From the cell containing the given text, extract its center point as [X, Y] coordinate. 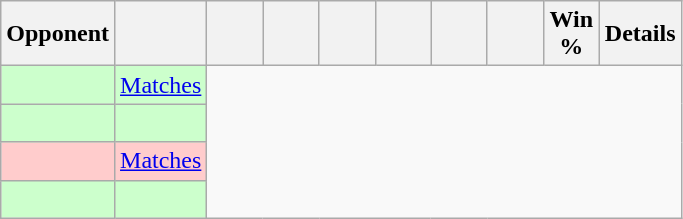
Opponent [58, 34]
Win % [571, 34]
Details [640, 34]
